Detect which cell encompasses the target text, then output its [X, Y] center coordinate. 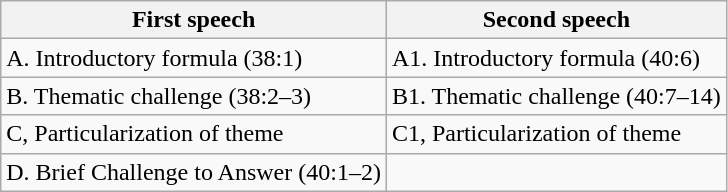
C1, Particularization of theme [556, 134]
Second speech [556, 20]
C, Particularization of theme [194, 134]
A1. Introductory formula (40:6) [556, 58]
D. Brief Challenge to Answer (40:1–2) [194, 172]
B. Thematic challenge (38:2–3) [194, 96]
A. Introductory formula (38:1) [194, 58]
First speech [194, 20]
B1. Thematic challenge (40:7–14) [556, 96]
